Detect which cell encompasses the target text, then output its [X, Y] center coordinate. 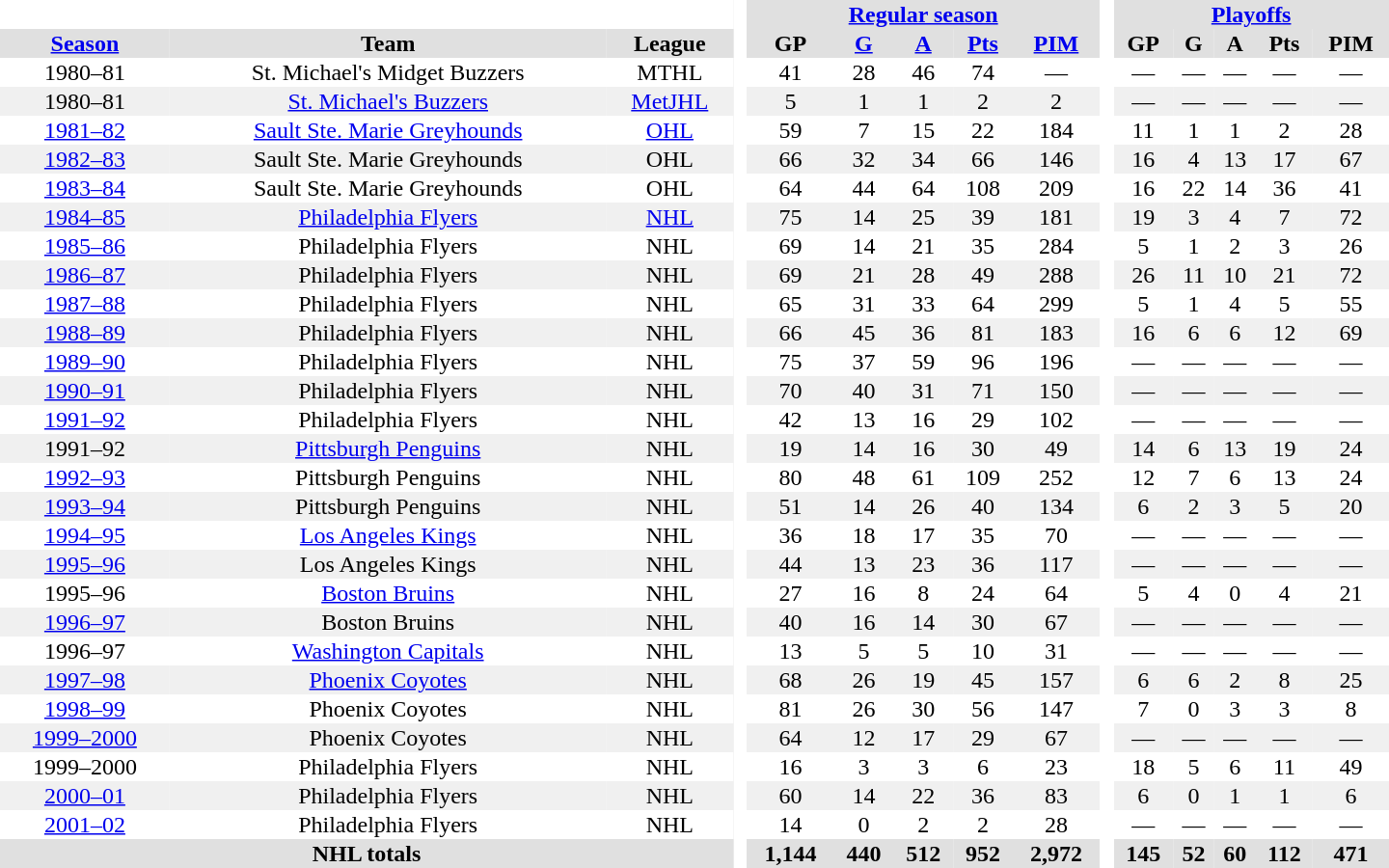
145 [1143, 854]
102 [1056, 420]
134 [1056, 506]
27 [790, 593]
1988–89 [85, 333]
56 [983, 709]
157 [1056, 680]
20 [1350, 506]
83 [1056, 796]
15 [923, 130]
55 [1350, 304]
952 [983, 854]
34 [923, 159]
1989–90 [85, 362]
1982–83 [85, 159]
St. Michael's Midget Buzzers [388, 72]
32 [864, 159]
St. Michael's Buzzers [388, 101]
2000–01 [85, 796]
1998–99 [85, 709]
512 [923, 854]
284 [1056, 246]
46 [923, 72]
71 [983, 391]
Team [388, 43]
196 [1056, 362]
51 [790, 506]
109 [983, 477]
MTHL [669, 72]
108 [983, 188]
2001–02 [85, 825]
288 [1056, 275]
52 [1194, 854]
146 [1056, 159]
252 [1056, 477]
1993–94 [85, 506]
150 [1056, 391]
1990–91 [85, 391]
80 [790, 477]
1997–98 [85, 680]
1994–95 [85, 535]
Washington Capitals [388, 651]
68 [790, 680]
Playoffs [1251, 14]
74 [983, 72]
471 [1350, 854]
209 [1056, 188]
440 [864, 854]
117 [1056, 564]
299 [1056, 304]
1987–88 [85, 304]
37 [864, 362]
48 [864, 477]
1992–93 [85, 477]
1986–87 [85, 275]
33 [923, 304]
1,144 [790, 854]
96 [983, 362]
2,972 [1056, 854]
NHL totals [367, 854]
1983–84 [85, 188]
183 [1056, 333]
184 [1056, 130]
39 [983, 217]
65 [790, 304]
1985–86 [85, 246]
1981–82 [85, 130]
112 [1285, 854]
61 [923, 477]
Season [85, 43]
42 [790, 420]
147 [1056, 709]
1984–85 [85, 217]
181 [1056, 217]
MetJHL [669, 101]
League [669, 43]
Regular season [923, 14]
